Provide the [X, Y] coordinate of the cell's center where the given text is located.  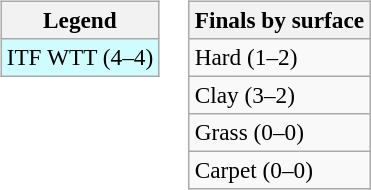
Legend [80, 20]
Grass (0–0) [279, 133]
Finals by surface [279, 20]
Hard (1–2) [279, 57]
ITF WTT (4–4) [80, 57]
Clay (3–2) [279, 95]
Carpet (0–0) [279, 171]
